Extract the [X, Y] coordinate from the center of the cell holding the provided text.  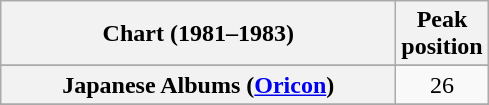
Peakposition [442, 34]
Japanese Albums (Oricon) [198, 85]
26 [442, 85]
Chart (1981–1983) [198, 34]
